Scan for the cell matching the given text and deliver its [X, Y] coordinate at center. 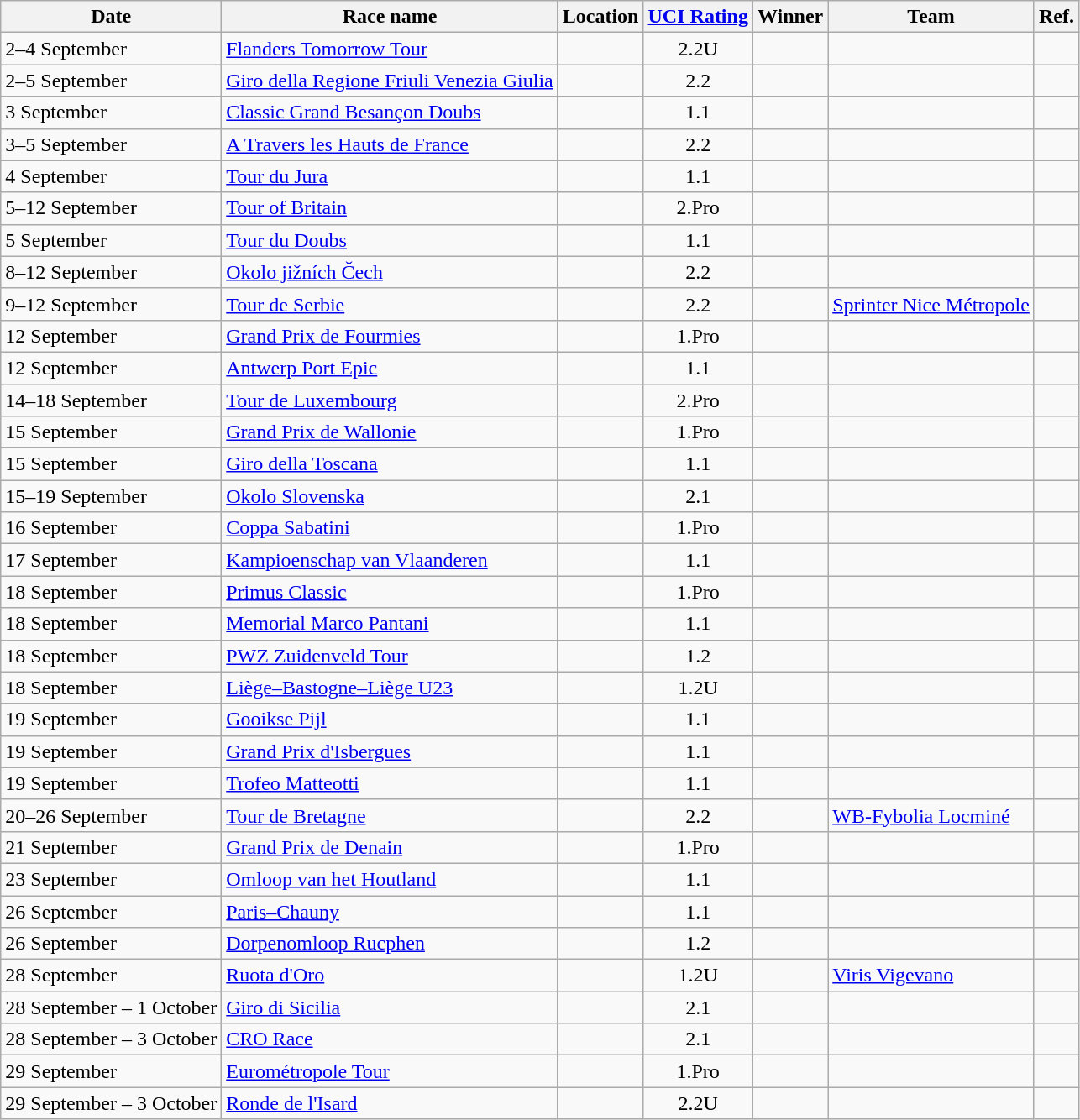
Grand Prix d'Isbergues [390, 751]
Flanders Tomorrow Tour [390, 49]
28 September – 3 October [111, 1039]
21 September [111, 847]
5–12 September [111, 208]
A Travers les Hauts de France [390, 144]
Eurométropole Tour [390, 1071]
Omloop van het Houtland [390, 879]
PWZ Zuidenveld Tour [390, 656]
Location [600, 17]
Kampioenschap van Vlaanderen [390, 560]
Coppa Sabatini [390, 528]
Trofeo Matteotti [390, 783]
28 September [111, 976]
Race name [390, 17]
23 September [111, 879]
Date [111, 17]
15–19 September [111, 496]
2–5 September [111, 81]
CRO Race [390, 1039]
Winner [789, 17]
Tour du Jura [390, 176]
Sprinter Nice Métropole [931, 304]
4 September [111, 176]
3–5 September [111, 144]
17 September [111, 560]
Paris–Chauny [390, 911]
8–12 September [111, 272]
Primus Classic [390, 592]
Ref. [1056, 17]
Grand Prix de Wallonie [390, 432]
Classic Grand Besançon Doubs [390, 113]
UCI Rating [698, 17]
Grand Prix de Denain [390, 847]
Ruota d'Oro [390, 976]
Giro della Regione Friuli Venezia Giulia [390, 81]
5 September [111, 240]
Tour de Bretagne [390, 815]
Antwerp Port Epic [390, 368]
Gooikse Pijl [390, 720]
Ronde de l'Isard [390, 1103]
16 September [111, 528]
WB-Fybolia Locminé [931, 815]
28 September – 1 October [111, 1007]
Tour of Britain [390, 208]
29 September [111, 1071]
Grand Prix de Fourmies [390, 336]
Tour de Luxembourg [390, 400]
14–18 September [111, 400]
Dorpenomloop Rucphen [390, 944]
Viris Vigevano [931, 976]
Tour du Doubs [390, 240]
Okolo Slovenska [390, 496]
2–4 September [111, 49]
Liège–Bastogne–Liège U23 [390, 688]
20–26 September [111, 815]
Memorial Marco Pantani [390, 624]
9–12 September [111, 304]
Giro della Toscana [390, 464]
3 September [111, 113]
Giro di Sicilia [390, 1007]
Tour de Serbie [390, 304]
Team [931, 17]
29 September – 3 October [111, 1103]
Okolo jižních Čech [390, 272]
